Determine the (X, Y) coordinate at the center of the cell enclosing the given text.  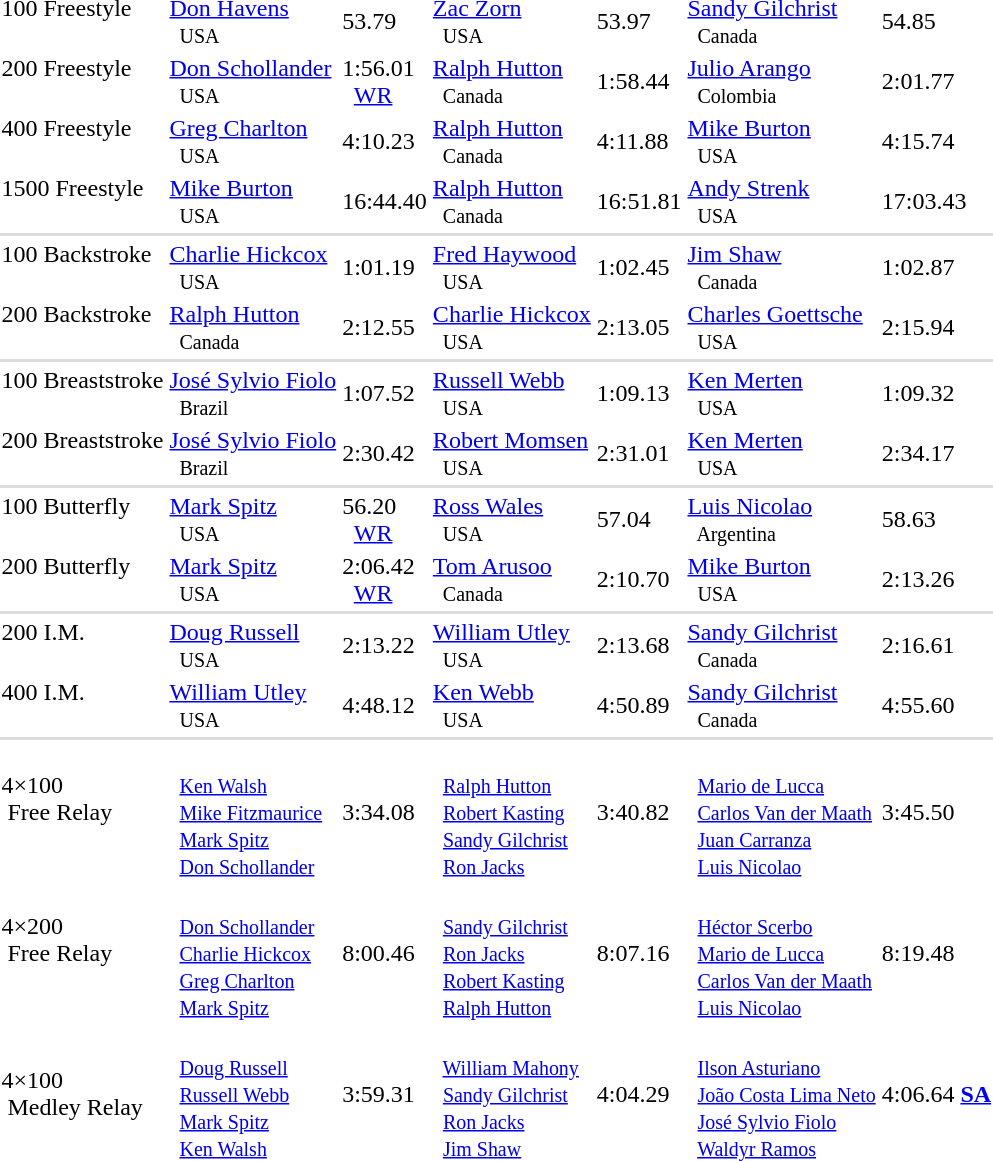
3:40.82 (639, 812)
1:09.13 (639, 394)
200 I.M. (82, 646)
Ken Webb USA (512, 706)
Andy Strenk USA (782, 202)
100 Breaststroke (82, 394)
400 Freestyle (82, 142)
Ralph Hutton Robert Kasting Sandy Gilchrist Ron Jacks (512, 812)
4×100 Free Relay (82, 812)
4:10.23 (385, 142)
Jim Shaw Canada (782, 268)
2:01.77 (936, 82)
Ross Wales USA (512, 520)
56.20 WR (385, 520)
400 I.M. (82, 706)
Greg Charlton USA (253, 142)
4:15.74 (936, 142)
1:58.44 (639, 82)
1:02.45 (639, 268)
2:13.26 (936, 580)
2:30.42 (385, 454)
Tom Arusoo Canada (512, 580)
4:50.89 (639, 706)
57.04 (639, 520)
4:48.12 (385, 706)
8:19.48 (936, 953)
100 Backstroke (82, 268)
2:13.05 (639, 328)
Don Schollander USA (253, 82)
1:01.19 (385, 268)
Mario de Lucca Carlos Van der Maath Juan Carranza Luis Nicolao (782, 812)
58.63 (936, 520)
8:07.16 (639, 953)
Julio Arango Colombia (782, 82)
Héctor Scerbo Mario de Lucca Carlos Van der Maath Luis Nicolao (782, 953)
Russell Webb USA (512, 394)
4:55.60 (936, 706)
Robert Momsen USA (512, 454)
8:00.46 (385, 953)
4×200 Free Relay (82, 953)
1:56.01 WR (385, 82)
Doug Russell USA (253, 646)
2:15.94 (936, 328)
Charles Goettsche USA (782, 328)
17:03.43 (936, 202)
Luis Nicolao Argentina (782, 520)
1500 Freestyle (82, 202)
1:02.87 (936, 268)
2:34.17 (936, 454)
4:11.88 (639, 142)
1:09.32 (936, 394)
3:45.50 (936, 812)
200 Breaststroke (82, 454)
Sandy Gilchrist Ron Jacks Robert Kasting Ralph Hutton (512, 953)
2:16.61 (936, 646)
2:13.22 (385, 646)
3:34.08 (385, 812)
2:06.42 WR (385, 580)
200 Butterfly (82, 580)
16:44.40 (385, 202)
Don Schollander Charlie Hickcox Greg Charlton Mark Spitz (253, 953)
2:10.70 (639, 580)
2:12.55 (385, 328)
Ken Walsh Mike Fitzmaurice Mark Spitz Don Schollander (253, 812)
2:31.01 (639, 454)
200 Freestyle (82, 82)
Fred Haywood USA (512, 268)
16:51.81 (639, 202)
1:07.52 (385, 394)
200 Backstroke (82, 328)
2:13.68 (639, 646)
100 Butterfly (82, 520)
